Return the [X, Y] coordinate for the center point of the cell that contains the specified text.  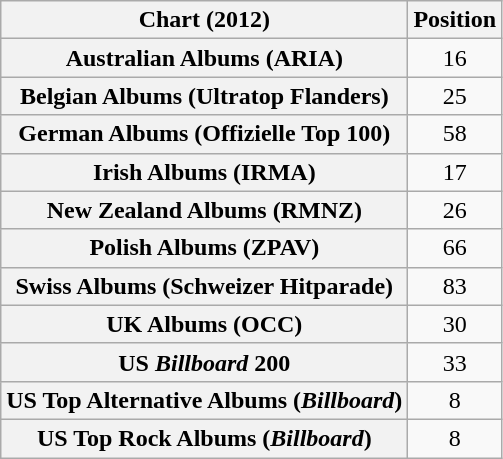
66 [455, 248]
Belgian Albums (Ultratop Flanders) [204, 96]
Irish Albums (IRMA) [204, 172]
Position [455, 20]
Swiss Albums (Schweizer Hitparade) [204, 286]
30 [455, 324]
25 [455, 96]
Polish Albums (ZPAV) [204, 248]
16 [455, 58]
26 [455, 210]
83 [455, 286]
17 [455, 172]
German Albums (Offizielle Top 100) [204, 134]
US Top Alternative Albums (Billboard) [204, 400]
Australian Albums (ARIA) [204, 58]
UK Albums (OCC) [204, 324]
US Billboard 200 [204, 362]
58 [455, 134]
US Top Rock Albums (Billboard) [204, 438]
Chart (2012) [204, 20]
New Zealand Albums (RMNZ) [204, 210]
33 [455, 362]
